Determine the (X, Y) coordinate at the center of the cell enclosing the given text.  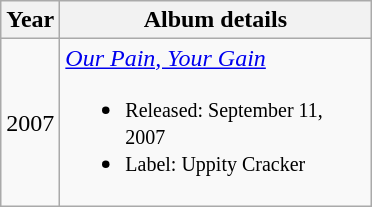
Album details (216, 20)
Year (30, 20)
2007 (30, 122)
Our Pain, Your GainReleased: September 11, 2007Label: Uppity Cracker (216, 122)
